Return [x, y] of the center of cell containing provided text 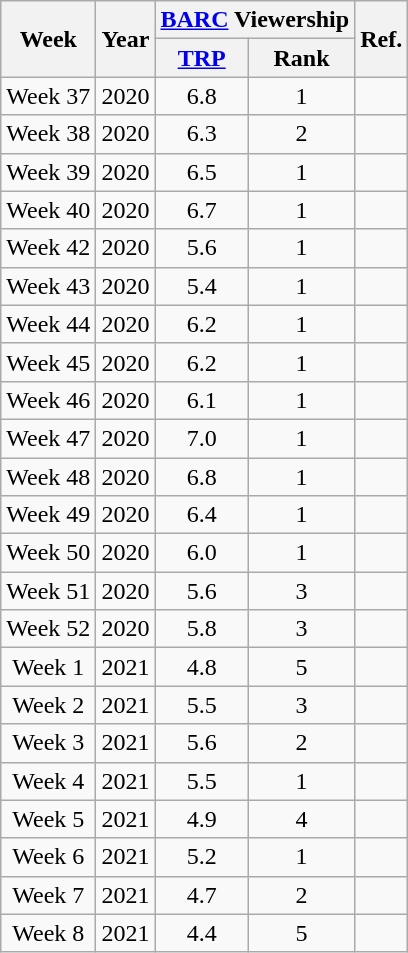
Week 3 [48, 743]
Week 2 [48, 705]
BARC Viewership [255, 20]
6.7 [202, 210]
6.0 [202, 553]
Week 39 [48, 172]
6.5 [202, 172]
Week 45 [48, 362]
4.4 [202, 933]
Week 5 [48, 819]
5.4 [202, 286]
5.2 [202, 857]
Week 42 [48, 248]
TRP [202, 58]
4.8 [202, 667]
Week 8 [48, 933]
Year [126, 39]
Week 6 [48, 857]
Week 1 [48, 667]
Week 7 [48, 895]
Week 52 [48, 629]
Week [48, 39]
4.7 [202, 895]
Week 40 [48, 210]
Week 43 [48, 286]
Week 47 [48, 438]
Week 51 [48, 591]
Rank [301, 58]
Ref. [382, 39]
Week 50 [48, 553]
Week 44 [48, 324]
Week 48 [48, 477]
4.9 [202, 819]
5.8 [202, 629]
4 [301, 819]
6.3 [202, 134]
7.0 [202, 438]
6.4 [202, 515]
Week 4 [48, 781]
Week 37 [48, 96]
Week 46 [48, 400]
Week 38 [48, 134]
6.1 [202, 400]
Week 49 [48, 515]
